Identify which cell holds the provided text, then report its (X, Y) central coordinate. 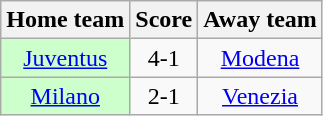
4-1 (164, 58)
2-1 (164, 96)
Modena (260, 58)
Away team (260, 20)
Home team (66, 20)
Venezia (260, 96)
Score (164, 20)
Milano (66, 96)
Juventus (66, 58)
